Return the (x, y) coordinate for the center point of the cell that contains the specified text.  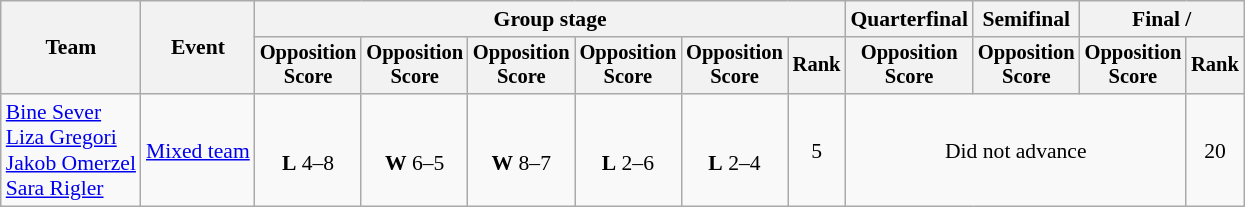
Group stage (550, 19)
Quarterfinal (909, 19)
Event (198, 48)
Bine SeverLiza GregoriJakob OmerzelSara Rigler (71, 150)
Semifinal (1026, 19)
L 4–8 (308, 150)
Team (71, 48)
Did not advance (1016, 150)
W 6–5 (414, 150)
L 2–6 (628, 150)
20 (1215, 150)
W 8–7 (522, 150)
5 (817, 150)
Final / (1162, 19)
Mixed team (198, 150)
L 2–4 (734, 150)
